Identify which cell holds the provided text, then report its [X, Y] central coordinate. 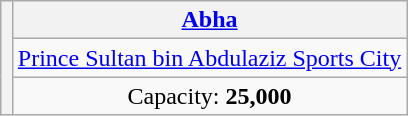
Capacity: 25,000 [209, 96]
Prince Sultan bin Abdulaziz Sports City [209, 58]
Abha [209, 20]
